Locate the cell with the specified text and output its [x, y] center coordinate. 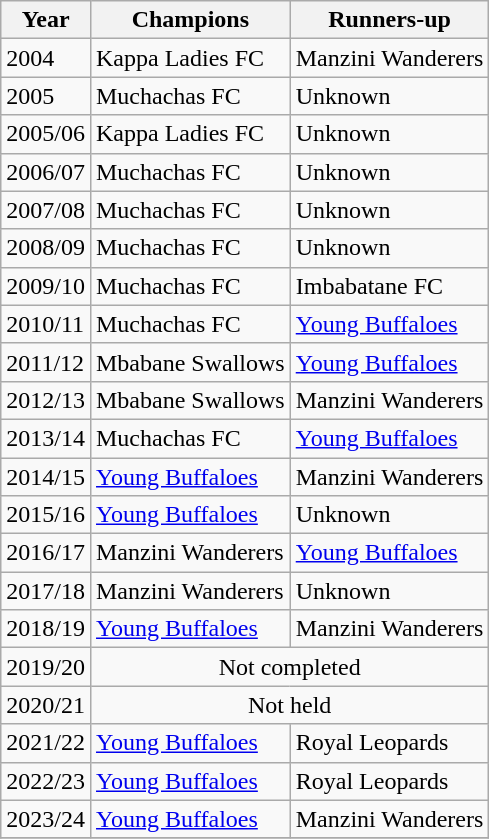
2015/16 [46, 515]
2016/17 [46, 553]
2005/06 [46, 134]
2020/21 [46, 705]
2017/18 [46, 591]
Champions [190, 20]
2004 [46, 58]
2012/13 [46, 400]
2005 [46, 96]
2023/24 [46, 819]
2013/14 [46, 438]
2014/15 [46, 477]
2021/22 [46, 743]
2011/12 [46, 362]
2022/23 [46, 781]
2019/20 [46, 667]
Runners-up [390, 20]
Year [46, 20]
2008/09 [46, 248]
Imbabatane FC [390, 286]
Not completed [289, 667]
2009/10 [46, 286]
2007/08 [46, 210]
2018/19 [46, 629]
2006/07 [46, 172]
2010/11 [46, 324]
Not held [289, 705]
